Return the (x, y) coordinate for the center point of the cell that contains the specified text.  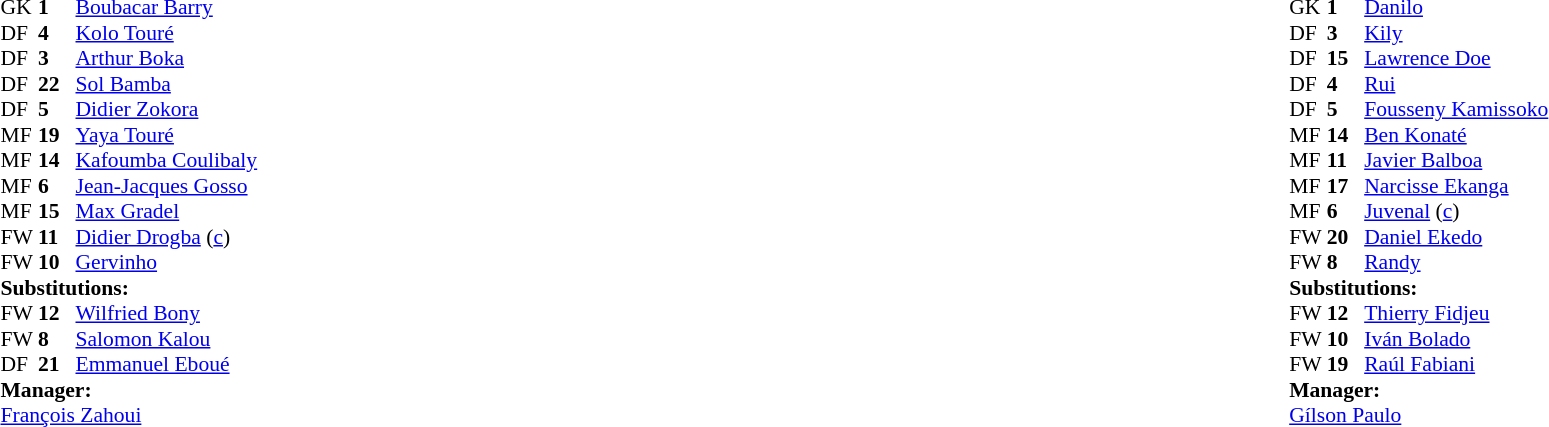
Javier Balboa (1456, 161)
Kafoumba Coulibaly (167, 161)
17 (1346, 186)
Max Gradel (167, 211)
Fousseny Kamissoko (1456, 109)
Arthur Boka (167, 59)
Salomon Kalou (167, 339)
Yaya Touré (167, 135)
Narcisse Ekanga (1456, 186)
Wilfried Bony (167, 313)
Kily (1456, 33)
20 (1346, 237)
Juvenal (c) (1456, 211)
Gervinho (167, 263)
Didier Zokora (167, 109)
Thierry Fidjeu (1456, 313)
Randy (1456, 263)
Jean-Jacques Gosso (167, 186)
21 (57, 365)
Emmanuel Eboué (167, 365)
Didier Drogba (c) (167, 237)
22 (57, 84)
Kolo Touré (167, 33)
Iván Bolado (1456, 339)
Sol Bamba (167, 84)
Lawrence Doe (1456, 59)
Raúl Fabiani (1456, 365)
Ben Konaté (1456, 135)
Rui (1456, 84)
Daniel Ekedo (1456, 237)
